Capture the cell that displays the provided text and extract its (X, Y) central coordinate. 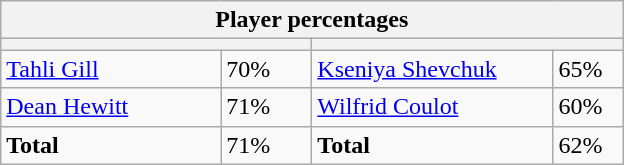
60% (588, 107)
Wilfrid Coulot (432, 107)
62% (588, 145)
Kseniya Shevchuk (432, 69)
65% (588, 69)
Player percentages (312, 20)
70% (266, 69)
Dean Hewitt (111, 107)
Tahli Gill (111, 69)
